Search for the cell housing the specified text and yield its [X, Y] center coordinate. 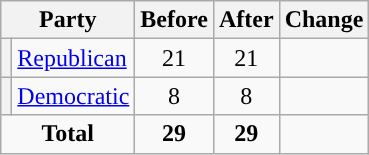
Before [174, 20]
After [246, 20]
Democratic [74, 96]
Party [68, 20]
Total [68, 134]
Republican [74, 58]
Change [324, 20]
